Capture the cell that displays the provided text and extract its (x, y) central coordinate. 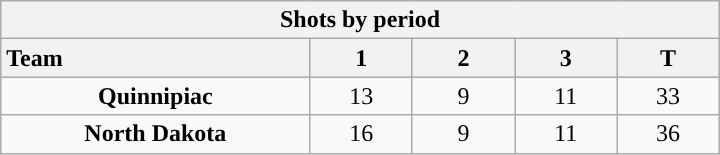
Team (156, 58)
T (668, 58)
2 (463, 58)
North Dakota (156, 134)
Quinnipiac (156, 96)
33 (668, 96)
Shots by period (360, 20)
36 (668, 134)
1 (361, 58)
3 (566, 58)
16 (361, 134)
13 (361, 96)
